Extract the [x, y] coordinate from the center of the cell holding the provided text.  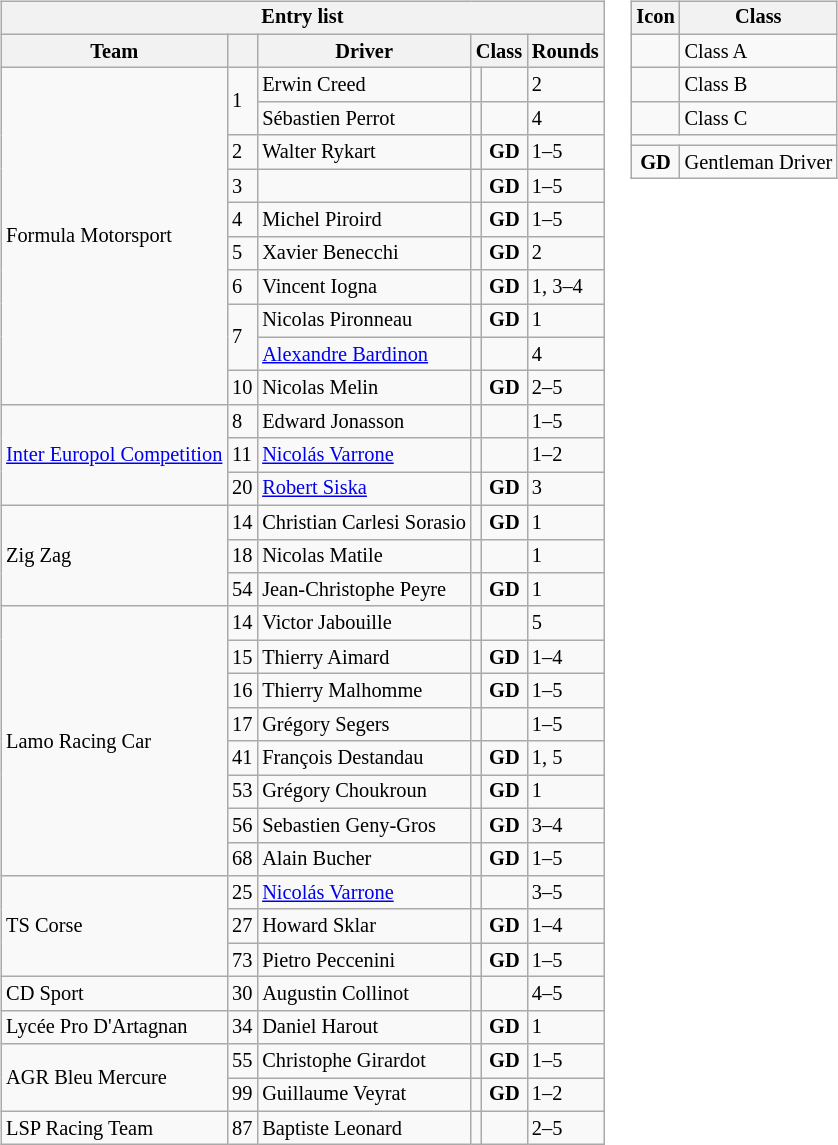
Lycée Pro D'Artagnan [114, 1027]
Christian Carlesi Sorasio [364, 522]
Nicolas Pironneau [364, 321]
7 [242, 338]
Michel Piroird [364, 220]
Grégory Choukroun [364, 792]
3–5 [566, 893]
Edward Jonasson [364, 422]
Gentleman Driver [758, 162]
17 [242, 724]
Robert Siska [364, 489]
Vincent Iogna [364, 287]
Alain Bucher [364, 859]
Lamo Racing Car [114, 740]
Entry list [302, 18]
Augustin Collinot [364, 994]
Sébastien Perrot [364, 119]
Pietro Peccenini [364, 960]
AGR Bleu Mercure [114, 1078]
25 [242, 893]
Class B [758, 85]
Victor Jabouille [364, 623]
Team [114, 51]
Walter Rykart [364, 152]
4–5 [566, 994]
16 [242, 691]
Class A [758, 51]
Rounds [566, 51]
Alexandre Bardinon [364, 354]
CD Sport [114, 994]
LSP Racing Team [114, 1128]
54 [242, 590]
Sebastien Geny-Gros [364, 825]
TS Corse [114, 926]
Baptiste Leonard [364, 1128]
Driver [364, 51]
Inter Europol Competition [114, 456]
10 [242, 388]
41 [242, 758]
Nicolas Melin [364, 388]
1, 5 [566, 758]
Thierry Aimard [364, 657]
Jean-Christophe Peyre [364, 590]
68 [242, 859]
27 [242, 926]
8 [242, 422]
18 [242, 556]
34 [242, 1027]
30 [242, 994]
87 [242, 1128]
Icon [655, 18]
3–4 [566, 825]
56 [242, 825]
20 [242, 489]
Class C [758, 119]
Erwin Creed [364, 85]
Xavier Benecchi [364, 253]
11 [242, 455]
15 [242, 657]
Christophe Girardot [364, 1061]
Guillaume Veyrat [364, 1095]
99 [242, 1095]
53 [242, 792]
Grégory Segers [364, 724]
Zig Zag [114, 556]
1, 3–4 [566, 287]
Nicolas Matile [364, 556]
Thierry Malhomme [364, 691]
Daniel Harout [364, 1027]
55 [242, 1061]
73 [242, 960]
François Destandau [364, 758]
6 [242, 287]
Formula Motorsport [114, 236]
Howard Sklar [364, 926]
